Find where the given text appears and provide that cell's center as (X, Y) coordinate. 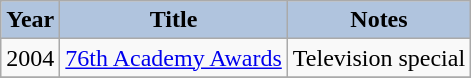
76th Academy Awards (174, 58)
Year (30, 20)
Notes (378, 20)
Title (174, 20)
Television special (378, 58)
2004 (30, 58)
